Return the (x, y) coordinate for the center point of the cell that contains the specified text.  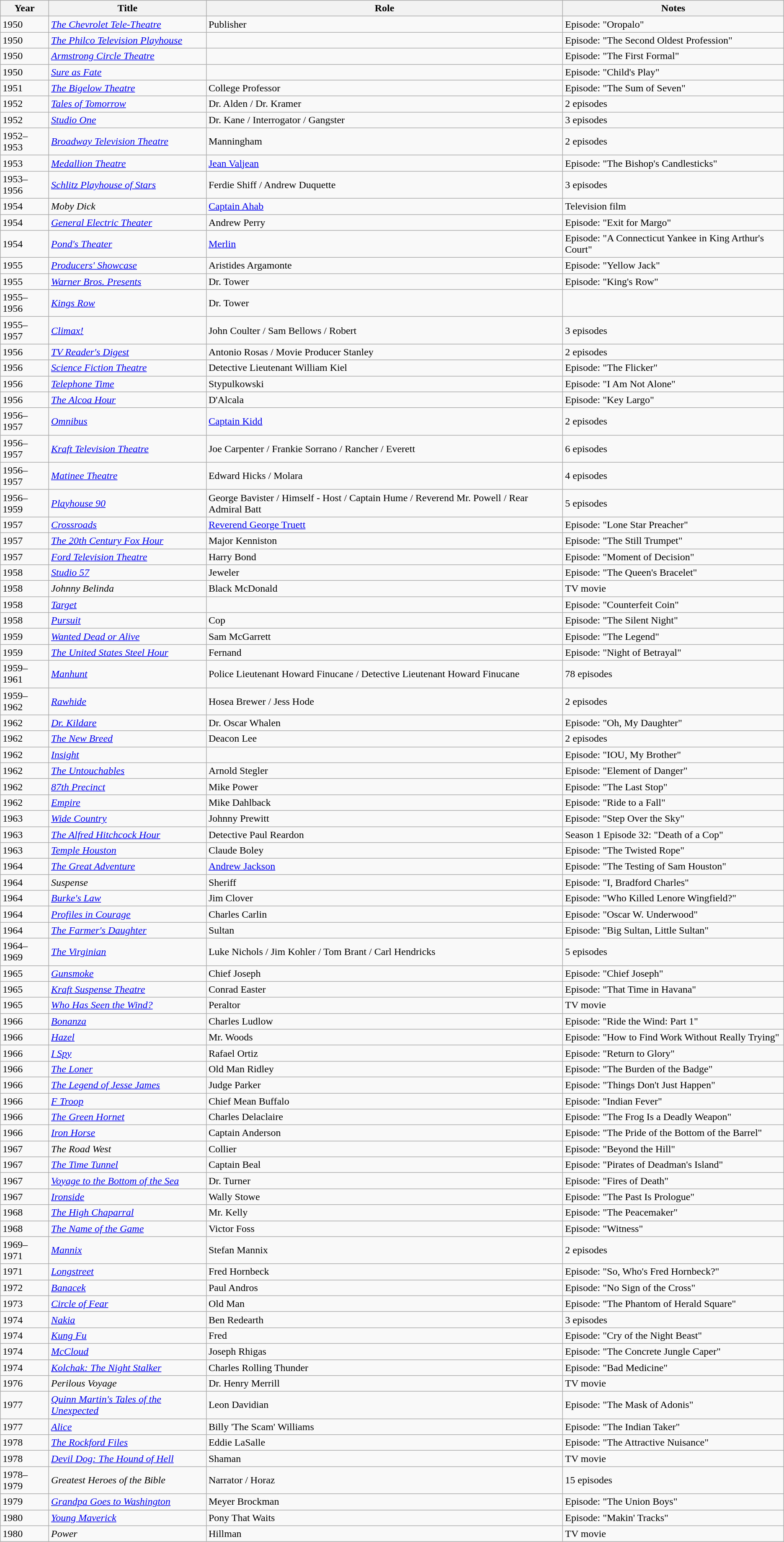
Major Kenniston (384, 541)
78 episodes (673, 674)
Matinee Theatre (127, 476)
Episode: "The Union Boys" (673, 1502)
Notes (673, 8)
Shaman (384, 1459)
Episode: "Return to Glory" (673, 1053)
Pony That Waits (384, 1518)
Episode: "The Past Is Prologue" (673, 1197)
Episode: "Witness" (673, 1229)
Gunsmoke (127, 973)
Mike Power (384, 787)
Who Has Seen the Wind? (127, 1005)
Schlitz Playhouse of Stars (127, 184)
D'Alcala (384, 400)
Episode: "Lone Star Preacher" (673, 525)
Jeweler (384, 573)
Dr. Oscar Whalen (384, 723)
Ford Television Theatre (127, 557)
The High Chaparral (127, 1213)
Wide Country (127, 818)
Wally Stowe (384, 1197)
1978–1979 (25, 1480)
1964–1969 (25, 952)
Billy 'The Scam' Williams (384, 1427)
Ferdie Shiff / Andrew Duquette (384, 184)
Episode: "The Second Oldest Profession" (673, 40)
John Coulter / Sam Bellows / Robert (384, 330)
1959–1961 (25, 674)
Episode: "That Time in Havana" (673, 989)
Mr. Woods (384, 1037)
Suspense (127, 882)
Arnold Stegler (384, 771)
Episode: "How to Find Work Without Really Trying" (673, 1037)
1953–1956 (25, 184)
Episode: "The Bishop's Candlesticks" (673, 163)
Police Lieutenant Howard Finucane / Detective Lieutenant Howard Finucane (384, 674)
Longstreet (127, 1272)
Manningham (384, 142)
Episode: "Indian Fever" (673, 1101)
Andrew Perry (384, 223)
Insight (127, 755)
Episode: "The Queen's Bracelet" (673, 573)
Deacon Lee (384, 739)
Pursuit (127, 621)
Johnny Belinda (127, 589)
Sultan (384, 930)
Joe Carpenter / Frankie Sorrano / Rancher / Everett (384, 448)
1969–1971 (25, 1250)
The United States Steel Hour (127, 652)
Fred Hornbeck (384, 1272)
Eddie LaSalle (384, 1443)
Episode: "The First Formal" (673, 56)
Mr. Kelly (384, 1213)
Episode: "So, Who's Fred Hornbeck?" (673, 1272)
Captain Anderson (384, 1133)
Episode: "The Peacemaker" (673, 1213)
Season 1 Episode 32: "Death of a Cop" (673, 834)
Hosea Brewer / Jess Hode (384, 701)
Moby Dick (127, 206)
The Rockford Files (127, 1443)
Kraft Suspense Theatre (127, 989)
Episode: "The Twisted Rope" (673, 851)
Alice (127, 1427)
The New Breed (127, 739)
Old Man (384, 1304)
Episode: "The Phantom of Herald Square" (673, 1304)
Nakia (127, 1319)
Episode: "The Still Trumpet" (673, 541)
Episode: "IOU, My Brother" (673, 755)
Episode: "The Legend" (673, 636)
Captain Beal (384, 1165)
Cop (384, 621)
Victor Foss (384, 1229)
Playhouse 90 (127, 503)
F Troop (127, 1101)
1979 (25, 1502)
Science Fiction Theatre (127, 368)
Episode: "Counterfeit Coin" (673, 605)
Greatest Heroes of the Bible (127, 1480)
1951 (25, 88)
Episode: "Ride the Wind: Part 1" (673, 1021)
The Loner (127, 1069)
Episode: "Night of Betrayal" (673, 652)
Stypulkowski (384, 384)
The Road West (127, 1149)
Sam McGarrett (384, 636)
Warner Bros. Presents (127, 282)
Episode: "No Sign of the Cross" (673, 1288)
Episode: "The Indian Taker" (673, 1427)
Devil Dog: The Hound of Hell (127, 1459)
6 episodes (673, 448)
Quinn Martin's Tales of the Unexpected (127, 1405)
Antonio Rosas / Movie Producer Stanley (384, 352)
Producers' Showcase (127, 266)
Episode: "Ride to a Fall" (673, 802)
General Electric Theater (127, 223)
Episode: "The Silent Night" (673, 621)
Dr. Alden / Dr. Kramer (384, 104)
Episode: "Who Killed Lenore Wingfield?" (673, 898)
TV Reader's Digest (127, 352)
Profiles in Courage (127, 914)
1973 (25, 1304)
Old Man Ridley (384, 1069)
Studio One (127, 120)
Ben Redearth (384, 1319)
Jim Clover (384, 898)
Merlin (384, 244)
Studio 57 (127, 573)
Dr. Turner (384, 1181)
Perilous Voyage (127, 1384)
Episode: "I, Bradford Charles" (673, 882)
Leon Davidian (384, 1405)
Episode: "A Connecticut Yankee in King Arthur's Court" (673, 244)
Banacek (127, 1288)
Episode: "Bad Medicine" (673, 1367)
1952–1953 (25, 142)
Power (127, 1534)
Charles Delaclaire (384, 1117)
Broadway Television Theatre (127, 142)
Kings Row (127, 303)
Rawhide (127, 701)
Episode: "The Concrete Jungle Caper" (673, 1351)
Harry Bond (384, 557)
Manhunt (127, 674)
The Legend of Jesse James (127, 1085)
15 episodes (673, 1480)
Omnibus (127, 422)
Telephone Time (127, 384)
Conrad Easter (384, 989)
Charles Rolling Thunder (384, 1367)
Episode: "Fires of Death" (673, 1181)
1976 (25, 1384)
Reverend George Truett (384, 525)
Stefan Mannix (384, 1250)
87th Precinct (127, 787)
I Spy (127, 1053)
Crossroads (127, 525)
4 episodes (673, 476)
The Green Hornet (127, 1117)
Meyer Brockman (384, 1502)
Charles Ludlow (384, 1021)
Paul Andros (384, 1288)
Medallion Theatre (127, 163)
The Untouchables (127, 771)
Edward Hicks / Molara (384, 476)
Episode: "Chief Joseph" (673, 973)
Circle of Fear (127, 1304)
Television film (673, 206)
Episode: "The Frog Is a Deadly Weapon" (673, 1117)
1959–1962 (25, 701)
Kolchak: The Night Stalker (127, 1367)
McCloud (127, 1351)
Episode: "Oh, My Daughter" (673, 723)
Judge Parker (384, 1085)
Target (127, 605)
Episode: "Step Over the Sky" (673, 818)
The Chevrolet Tele-Theatre (127, 24)
1971 (25, 1272)
Role (384, 8)
Episode: "The Burden of the Badge" (673, 1069)
The Name of the Game (127, 1229)
1955–1957 (25, 330)
Rafael Ortiz (384, 1053)
Episode: "Pirates of Deadman's Island" (673, 1165)
Episode: "The Flicker" (673, 368)
Luke Nichols / Jim Kohler / Tom Brant / Carl Hendricks (384, 952)
Episode: "Exit for Margo" (673, 223)
1955–1956 (25, 303)
George Bavister / Himself - Host / Captain Hume / Reverend Mr. Powell / Rear Admiral Batt (384, 503)
Dr. Henry Merrill (384, 1384)
Grandpa Goes to Washington (127, 1502)
Episode: "The Pride of the Bottom of the Barrel" (673, 1133)
Charles Carlin (384, 914)
The Alcoa Hour (127, 400)
The Bigelow Theatre (127, 88)
Black McDonald (384, 589)
Episode: "Oropalo" (673, 24)
Fred (384, 1335)
1956–1959 (25, 503)
Burke's Law (127, 898)
Wanted Dead or Alive (127, 636)
Hazel (127, 1037)
Joseph Rhigas (384, 1351)
Episode: "Beyond the Hill" (673, 1149)
Young Maverick (127, 1518)
Temple Houston (127, 851)
Jean Valjean (384, 163)
Chief Joseph (384, 973)
Episode: "I Am Not Alone" (673, 384)
Episode: "Oscar W. Underwood" (673, 914)
Sure as Fate (127, 72)
Bonanza (127, 1021)
Publisher (384, 24)
Kung Fu (127, 1335)
Tales of Tomorrow (127, 104)
Iron Horse (127, 1133)
1972 (25, 1288)
Captain Ahab (384, 206)
Episode: "The Sum of Seven" (673, 88)
Pond's Theater (127, 244)
Episode: "The Testing of Sam Houston" (673, 867)
Episode: "Element of Danger" (673, 771)
Episode: "Makin' Tracks" (673, 1518)
Voyage to the Bottom of the Sea (127, 1181)
Episode: "Yellow Jack" (673, 266)
Episode: "The Attractive Nuisance" (673, 1443)
Narrator / Horaz (384, 1480)
The Philco Television Playhouse (127, 40)
The Virginian (127, 952)
The 20th Century Fox Hour (127, 541)
Episode: "Big Sultan, Little Sultan" (673, 930)
Aristides Argamonte (384, 266)
The Great Adventure (127, 867)
Fernand (384, 652)
Episode: "Child's Play" (673, 72)
Detective Paul Reardon (384, 834)
Episode: "The Mask of Adonis" (673, 1405)
Episode: "King's Row" (673, 282)
Armstrong Circle Theatre (127, 56)
1953 (25, 163)
Kraft Television Theatre (127, 448)
The Farmer's Daughter (127, 930)
Mannix (127, 1250)
Collier (384, 1149)
Sheriff (384, 882)
Mike Dahlback (384, 802)
Johnny Prewitt (384, 818)
Peraltor (384, 1005)
Empire (127, 802)
Episode: "Things Don't Just Happen" (673, 1085)
College Professor (384, 88)
Dr. Kildare (127, 723)
Detective Lieutenant William Kiel (384, 368)
Hillman (384, 1534)
Captain Kidd (384, 422)
Andrew Jackson (384, 867)
Ironside (127, 1197)
Year (25, 8)
Episode: "Moment of Decision" (673, 557)
Climax! (127, 330)
The Alfred Hitchcock Hour (127, 834)
Episode: "Cry of the Night Beast" (673, 1335)
Episode: "The Last Stop" (673, 787)
Dr. Kane / Interrogator / Gangster (384, 120)
Title (127, 8)
Episode: "Key Largo" (673, 400)
The Time Tunnel (127, 1165)
Chief Mean Buffalo (384, 1101)
Claude Boley (384, 851)
